Determine the [x, y] coordinate at the center of the cell enclosing the given text.  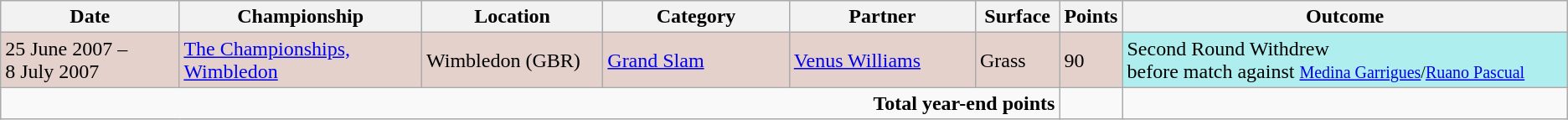
90 [1091, 60]
Surface [1017, 17]
Location [513, 17]
Grand Slam [697, 60]
Total year-end points [530, 103]
Wimbledon (GBR) [513, 60]
Category [697, 17]
Venus Williams [882, 60]
The Championships, Wimbledon [301, 60]
Date [90, 17]
Outcome [1345, 17]
Points [1091, 17]
Second Round Withdrew before match against Medina Garrigues/Ruano Pascual [1345, 60]
Championship [301, 17]
Grass [1017, 60]
Partner [882, 17]
25 June 2007 –8 July 2007 [90, 60]
